Identify which cell holds the provided text, then report its (x, y) central coordinate. 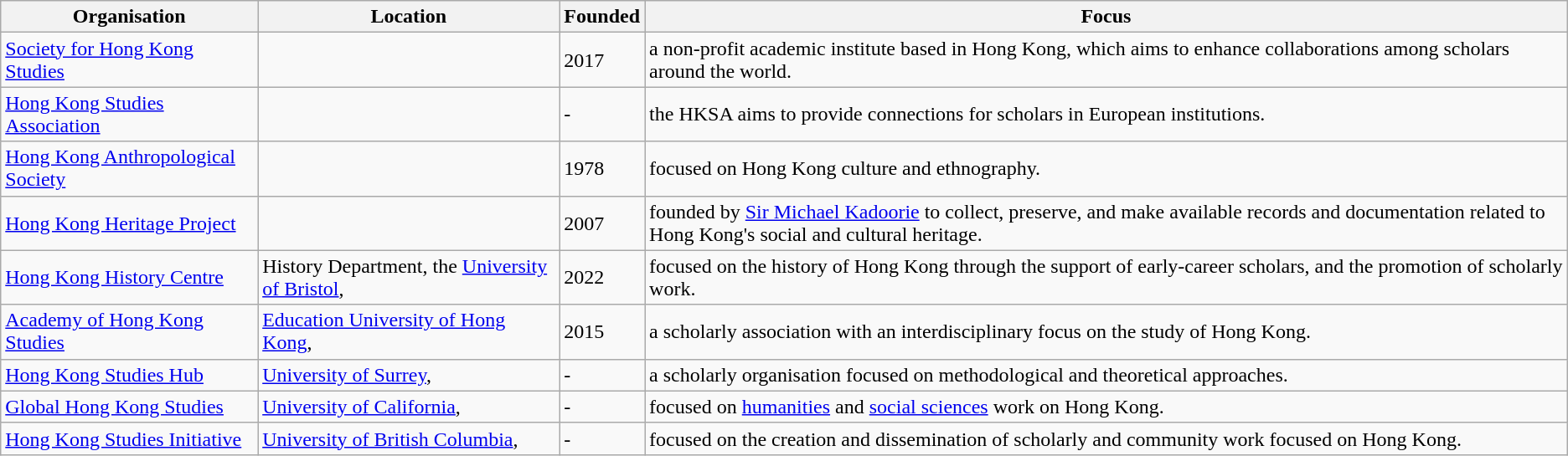
focused on the history of Hong Kong through the support of early-career scholars, and the promotion of scholarly work. (1106, 278)
Founded (602, 17)
focused on humanities and social sciences work on Hong Kong. (1106, 407)
University of California, (409, 407)
Global Hong Kong Studies (129, 407)
focused on the creation and dissemination of scholarly and community work focused on Hong Kong. (1106, 438)
Hong Kong Studies Association (129, 114)
Focus (1106, 17)
1978 (602, 169)
2007 (602, 223)
Academy of Hong Kong Studies (129, 331)
a scholarly association with an interdisciplinary focus on the study of Hong Kong. (1106, 331)
Hong Kong History Centre (129, 278)
Hong Kong Studies Initiative (129, 438)
Society for Hong Kong Studies (129, 60)
a non-profit academic institute based in Hong Kong, which aims to enhance collaborations among scholars around the world. (1106, 60)
University of Surrey, (409, 375)
2017 (602, 60)
History Department, the University of Bristol, (409, 278)
Organisation (129, 17)
2022 (602, 278)
University of British Columbia, (409, 438)
a scholarly organisation focused on methodological and theoretical approaches. (1106, 375)
the HKSA aims to provide connections for scholars in European institutions. (1106, 114)
Education University of Hong Kong, (409, 331)
Hong Kong Heritage Project (129, 223)
Location (409, 17)
focused on Hong Kong culture and ethnography. (1106, 169)
Hong Kong Studies Hub (129, 375)
Hong Kong Anthropological Society (129, 169)
2015 (602, 331)
